For the text-containing cell, return its midpoint in [x, y] coordinate format. 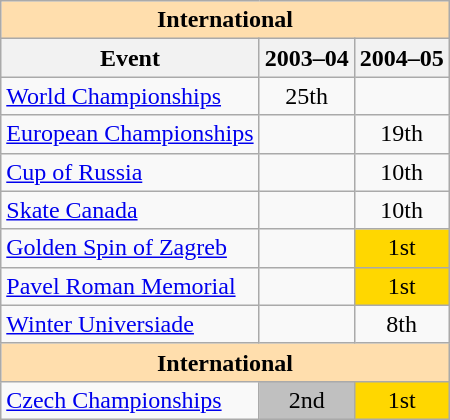
2004–05 [402, 58]
Skate Canada [130, 210]
World Championships [130, 96]
2nd [306, 400]
Golden Spin of Zagreb [130, 248]
European Championships [130, 134]
Pavel Roman Memorial [130, 286]
8th [402, 324]
25th [306, 96]
Event [130, 58]
19th [402, 134]
2003–04 [306, 58]
Winter Universiade [130, 324]
Czech Championships [130, 400]
Cup of Russia [130, 172]
